Return (X, Y) of the center of cell containing provided text 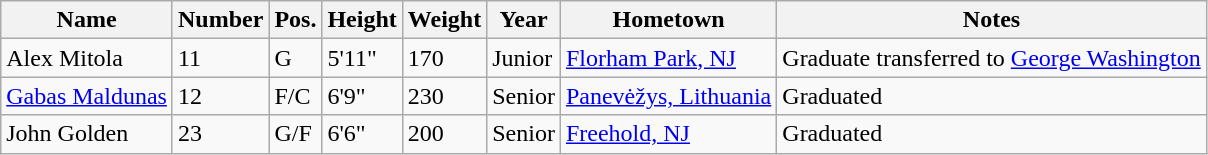
11 (220, 58)
F/C (296, 96)
Number (220, 20)
Pos. (296, 20)
Junior (524, 58)
G (296, 58)
5'11" (362, 58)
6'9" (362, 96)
Florham Park, NJ (668, 58)
Height (362, 20)
12 (220, 96)
6'6" (362, 134)
Panevėžys, Lithuania (668, 96)
Name (87, 20)
Gabas Maldunas (87, 96)
Freehold, NJ (668, 134)
Hometown (668, 20)
Alex Mitola (87, 58)
G/F (296, 134)
Notes (992, 20)
John Golden (87, 134)
Weight (444, 20)
170 (444, 58)
Graduate transferred to George Washington (992, 58)
230 (444, 96)
Year (524, 20)
23 (220, 134)
200 (444, 134)
